Capture the cell that displays the provided text and extract its (X, Y) central coordinate. 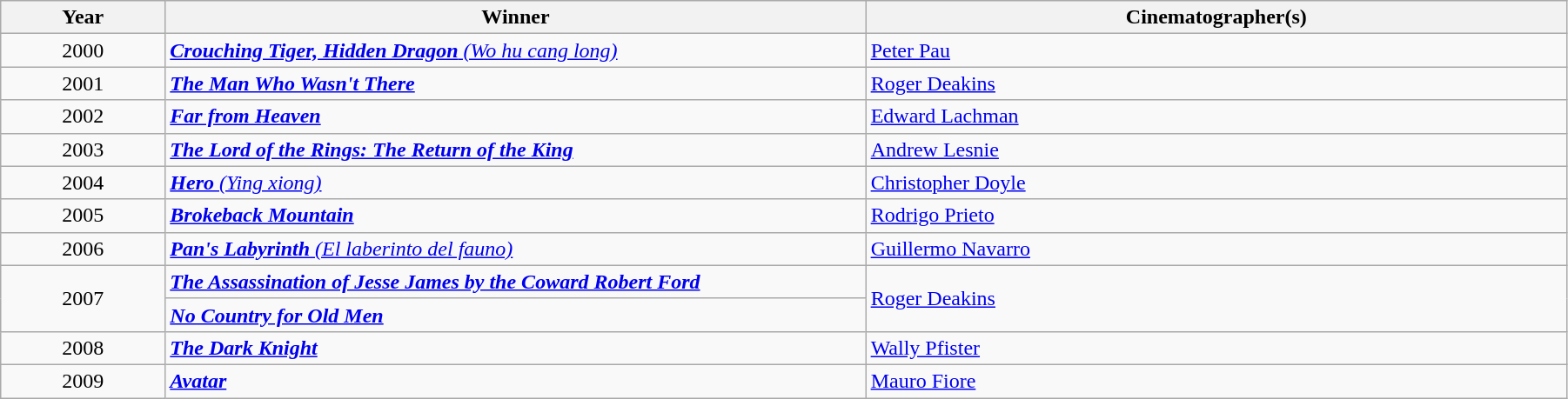
No Country for Old Men (515, 315)
Mauro Fiore (1216, 381)
2002 (84, 116)
2009 (84, 381)
2006 (84, 249)
Avatar (515, 381)
Peter Pau (1216, 50)
2005 (84, 216)
Far from Heaven (515, 116)
2001 (84, 83)
Brokeback Mountain (515, 216)
Hero (Ying xiong) (515, 183)
Christopher Doyle (1216, 183)
Rodrigo Prieto (1216, 216)
The Dark Knight (515, 348)
The Lord of the Rings: The Return of the King (515, 150)
Wally Pfister (1216, 348)
2004 (84, 183)
Edward Lachman (1216, 116)
2003 (84, 150)
Andrew Lesnie (1216, 150)
The Man Who Wasn't There (515, 83)
Winner (515, 17)
Crouching Tiger, Hidden Dragon (Wo hu cang long) (515, 50)
2008 (84, 348)
Guillermo Navarro (1216, 249)
2000 (84, 50)
2007 (84, 298)
The Assassination of Jesse James by the Coward Robert Ford (515, 282)
Pan's Labyrinth (El laberinto del fauno) (515, 249)
Cinematographer(s) (1216, 17)
Year (84, 17)
